Scan for the cell matching the given text and deliver its (X, Y) coordinate at center. 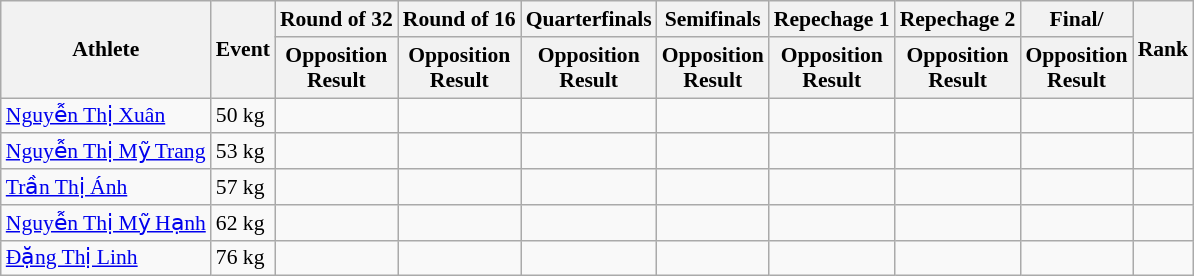
Athlete (106, 50)
Round of 16 (460, 19)
Nguyễn Thị Mỹ Hạnh (106, 223)
Quarterfinals (589, 19)
Repechage 1 (832, 19)
76 kg (243, 258)
62 kg (243, 223)
Nguyễn Thị Xuân (106, 116)
Final/ (1076, 19)
57 kg (243, 187)
Semifinals (713, 19)
53 kg (243, 152)
Repechage 2 (958, 19)
Round of 32 (336, 19)
Đặng Thị Linh (106, 258)
Nguyễn Thị Mỹ Trang (106, 152)
Trần Thị Ánh (106, 187)
Event (243, 50)
50 kg (243, 116)
Rank (1164, 50)
